Provide the [X, Y] coordinate of the cell's center where the given text is located.  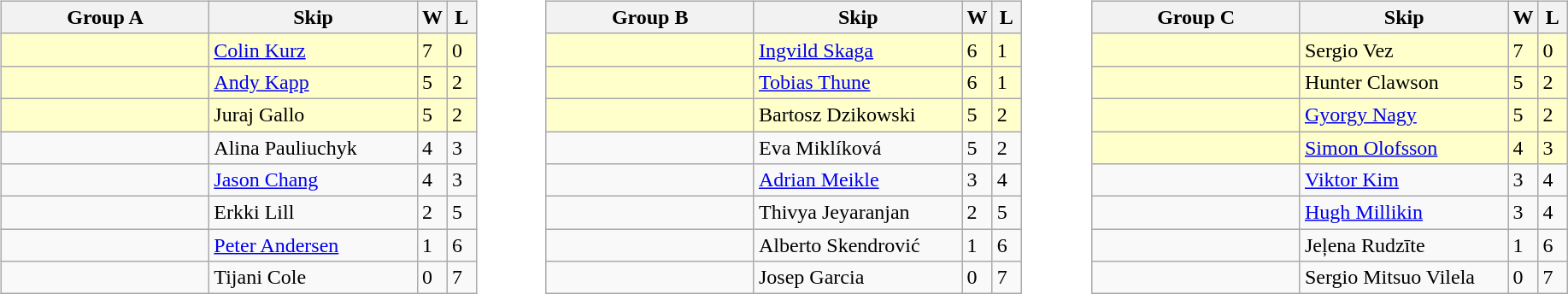
Colin Kurz [314, 50]
Group B [650, 17]
Tijani Cole [314, 278]
Sergio Vez [1404, 50]
Eva Miklíková [858, 148]
Thivya Jeyaranjan [858, 213]
Adrian Meikle [858, 180]
Jeļena Rudzīte [1404, 245]
Group C [1196, 17]
Ingvild Skaga [858, 50]
Hugh Millikin [1404, 213]
Jason Chang [314, 180]
Bartosz Dzikowski [858, 115]
Group A [105, 17]
Gyorgy Nagy [1404, 115]
Peter Andersen [314, 245]
Erkki Lill [314, 213]
Juraj Gallo [314, 115]
Andy Kapp [314, 82]
Simon Olofsson [1404, 148]
Alberto Skendrović [858, 245]
Hunter Clawson [1404, 82]
Tobias Thune [858, 82]
Sergio Mitsuo Vilela [1404, 278]
Josep Garcia [858, 278]
Viktor Kim [1404, 180]
Alina Pauliuchyk [314, 148]
